Determine the [X, Y] coordinate at the center of the cell enclosing the given text.  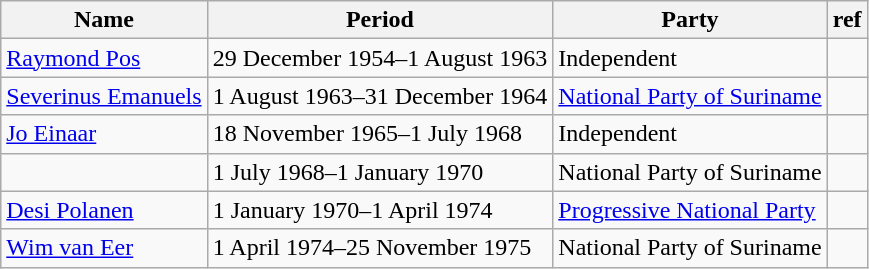
Wim van Eer [104, 248]
Name [104, 20]
Severinus Emanuels [104, 96]
1 July 1968–1 January 1970 [380, 172]
Progressive National Party [690, 210]
1 April 1974–25 November 1975 [380, 248]
ref [847, 20]
18 November 1965–1 July 1968 [380, 134]
1 August 1963–31 December 1964 [380, 96]
29 December 1954–1 August 1963 [380, 58]
Period [380, 20]
Desi Polanen [104, 210]
Raymond Pos [104, 58]
Party [690, 20]
1 January 1970–1 April 1974 [380, 210]
Jo Einaar [104, 134]
